Output the [X, Y] coordinate of the center of the cell containing the given text.  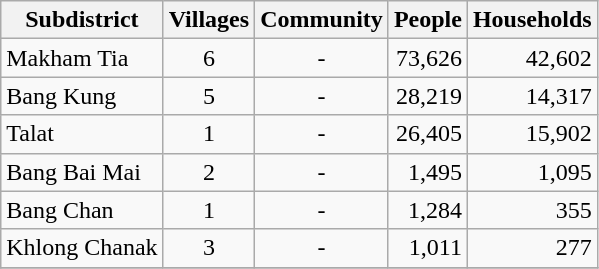
73,626 [428, 58]
1,284 [428, 210]
Bang Kung [82, 96]
1,095 [532, 172]
Villages [209, 20]
15,902 [532, 134]
1,495 [428, 172]
3 [209, 248]
Makham Tia [82, 58]
Subdistrict [82, 20]
14,317 [532, 96]
1,011 [428, 248]
28,219 [428, 96]
6 [209, 58]
Households [532, 20]
355 [532, 210]
People [428, 20]
Community [322, 20]
Khlong Chanak [82, 248]
Talat [82, 134]
2 [209, 172]
Bang Chan [82, 210]
5 [209, 96]
42,602 [532, 58]
26,405 [428, 134]
Bang Bai Mai [82, 172]
277 [532, 248]
